From the cell containing the given text, extract its center point as [x, y] coordinate. 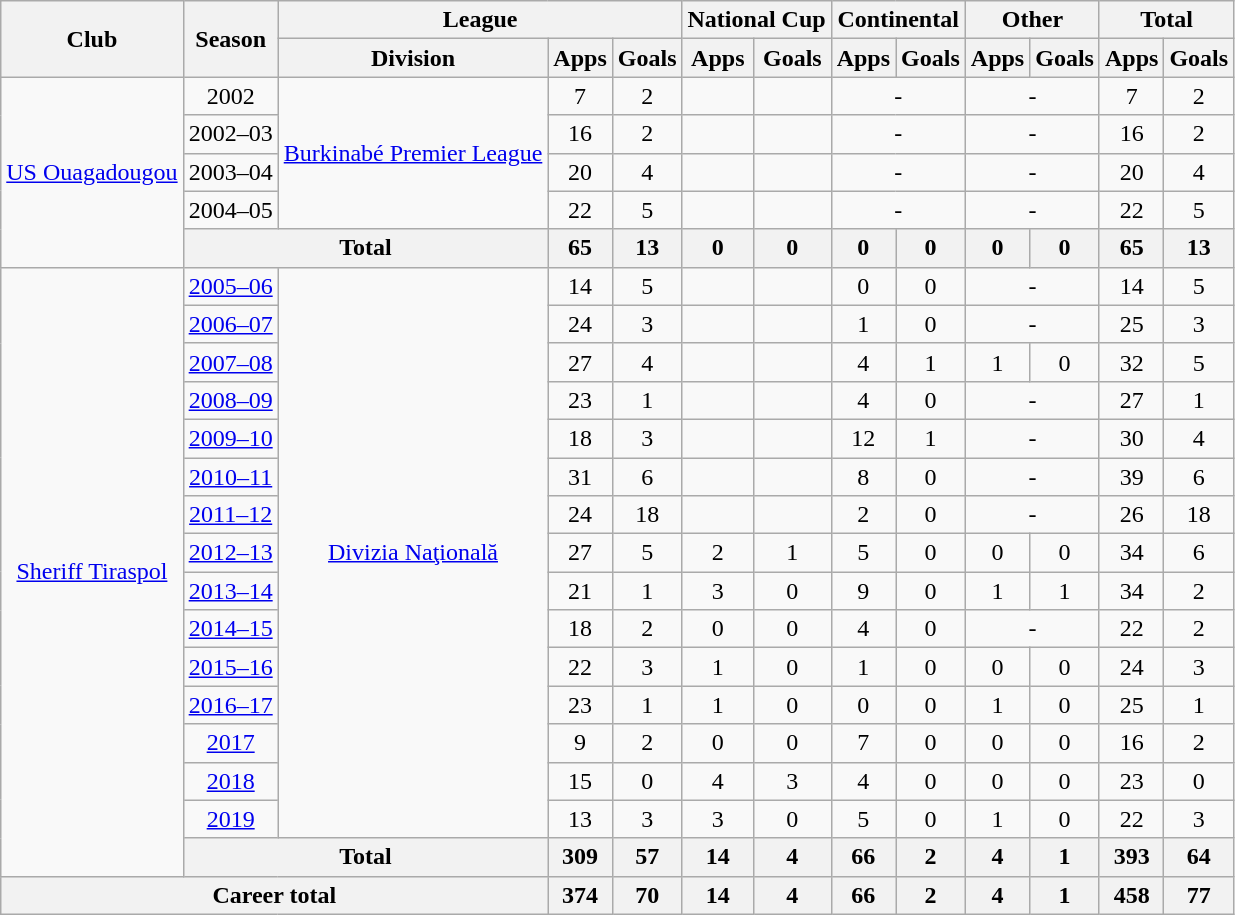
26 [1131, 515]
2013–14 [230, 591]
League [480, 20]
Other [1032, 20]
Sheriff Tiraspol [92, 572]
National Cup [756, 20]
64 [1199, 857]
70 [647, 895]
Club [92, 39]
2018 [230, 781]
374 [580, 895]
2015–16 [230, 667]
309 [580, 857]
2009–10 [230, 438]
31 [580, 477]
2005–06 [230, 286]
2012–13 [230, 553]
2006–07 [230, 324]
2017 [230, 743]
39 [1131, 477]
393 [1131, 857]
2002 [230, 96]
2014–15 [230, 629]
2019 [230, 819]
2016–17 [230, 705]
Division [413, 58]
30 [1131, 438]
Divizia Naţională [413, 552]
8 [863, 477]
Season [230, 39]
Career total [274, 895]
Burkinabé Premier League [413, 153]
2004–05 [230, 210]
2010–11 [230, 477]
2008–09 [230, 400]
21 [580, 591]
2011–12 [230, 515]
77 [1199, 895]
32 [1131, 362]
US Ouagadougou [92, 172]
2002–03 [230, 134]
2007–08 [230, 362]
2003–04 [230, 172]
12 [863, 438]
458 [1131, 895]
15 [580, 781]
Continental [898, 20]
57 [647, 857]
